Return (x, y) of the center of cell containing provided text 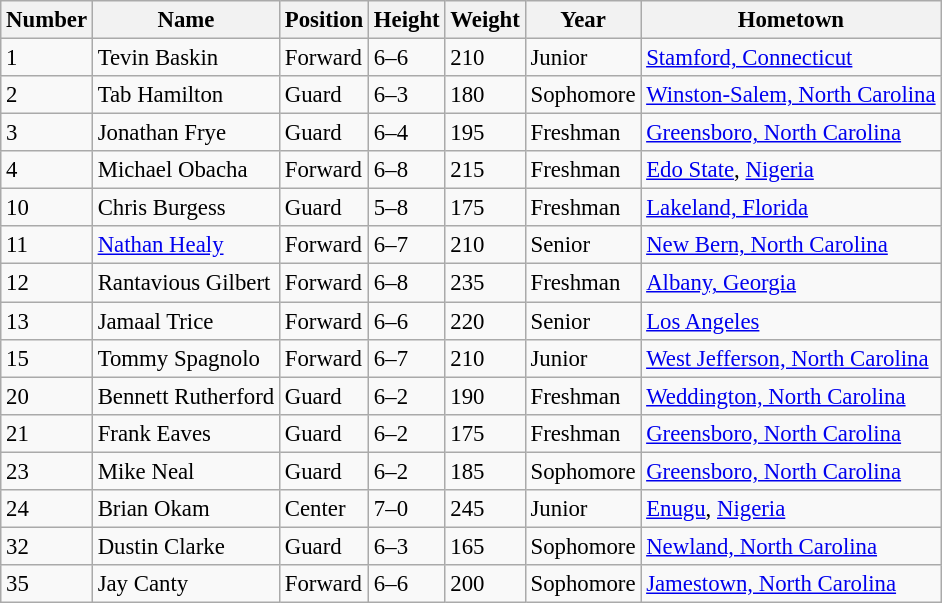
Height (407, 20)
Albany, Georgia (791, 283)
2 (47, 95)
200 (485, 584)
Chris Burgess (186, 208)
7–0 (407, 509)
11 (47, 245)
245 (485, 509)
235 (485, 283)
Year (583, 20)
Brian Okam (186, 509)
Frank Eaves (186, 433)
4 (47, 170)
20 (47, 396)
Rantavious Gilbert (186, 283)
Tab Hamilton (186, 95)
35 (47, 584)
220 (485, 321)
Newland, North Carolina (791, 546)
Lakeland, Florida (791, 208)
Position (324, 20)
165 (485, 546)
5–8 (407, 208)
195 (485, 133)
New Bern, North Carolina (791, 245)
Center (324, 509)
Jamaal Trice (186, 321)
15 (47, 358)
Weddington, North Carolina (791, 396)
21 (47, 433)
3 (47, 133)
24 (47, 509)
Enugu, Nigeria (791, 509)
1 (47, 58)
Los Angeles (791, 321)
West Jefferson, North Carolina (791, 358)
Weight (485, 20)
Edo State, Nigeria (791, 170)
Bennett Rutherford (186, 396)
190 (485, 396)
10 (47, 208)
Nathan Healy (186, 245)
6–4 (407, 133)
Michael Obacha (186, 170)
Jay Canty (186, 584)
215 (485, 170)
Number (47, 20)
180 (485, 95)
Stamford, Connecticut (791, 58)
Jonathan Frye (186, 133)
Mike Neal (186, 471)
Tevin Baskin (186, 58)
12 (47, 283)
13 (47, 321)
Name (186, 20)
185 (485, 471)
Tommy Spagnolo (186, 358)
Winston-Salem, North Carolina (791, 95)
Jamestown, North Carolina (791, 584)
32 (47, 546)
Dustin Clarke (186, 546)
23 (47, 471)
Hometown (791, 20)
